Provide the [x, y] coordinate of the cell's center where the given text is located.  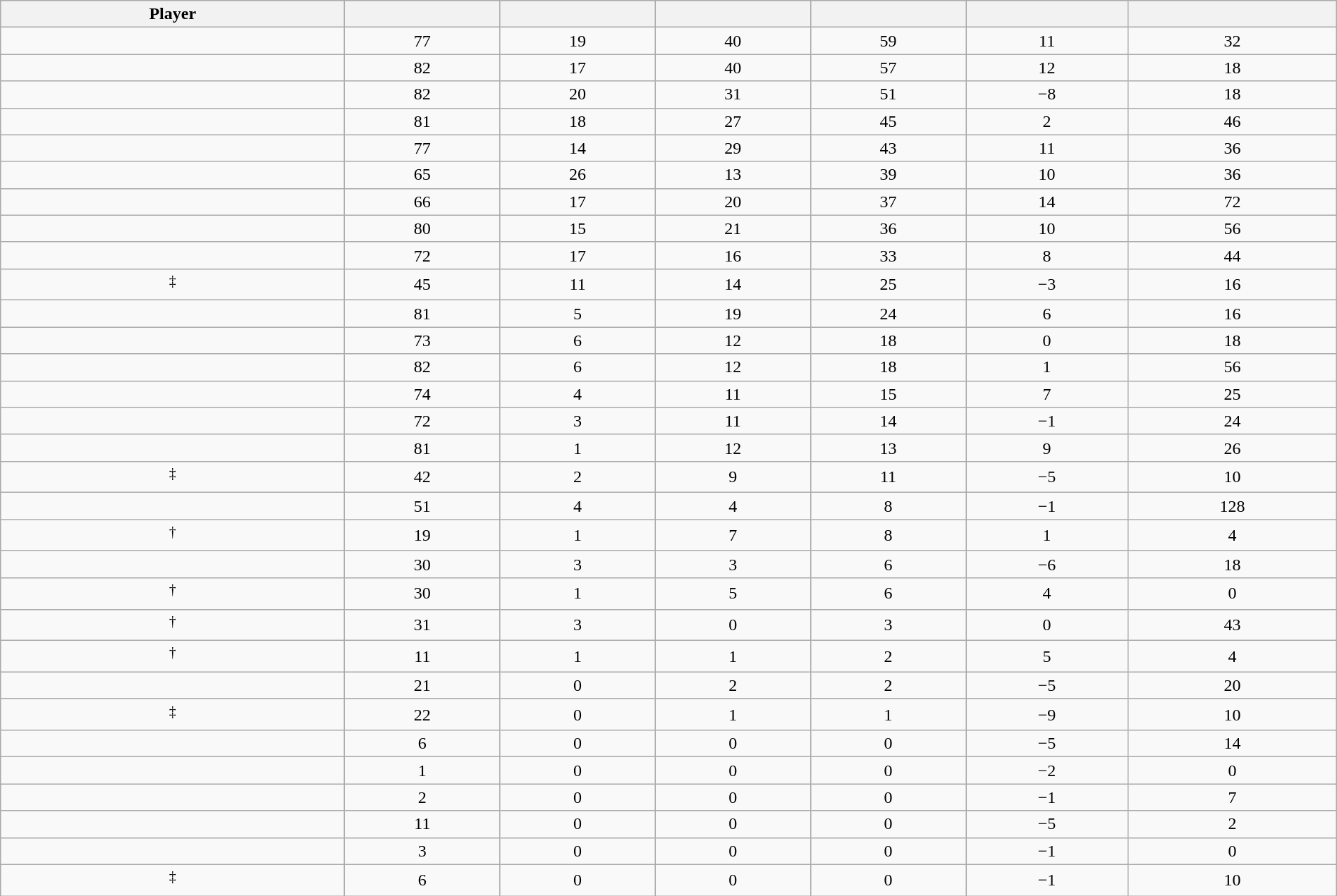
80 [422, 228]
−3 [1047, 285]
Player [173, 14]
128 [1233, 506]
22 [422, 715]
59 [888, 41]
29 [733, 148]
65 [422, 175]
−6 [1047, 564]
73 [422, 340]
57 [888, 68]
44 [1233, 255]
32 [1233, 41]
74 [422, 394]
66 [422, 202]
42 [422, 477]
37 [888, 202]
27 [733, 121]
−9 [1047, 715]
39 [888, 175]
46 [1233, 121]
−2 [1047, 771]
33 [888, 255]
−8 [1047, 94]
